Find where the given text appears and provide that cell's center as [x, y] coordinate. 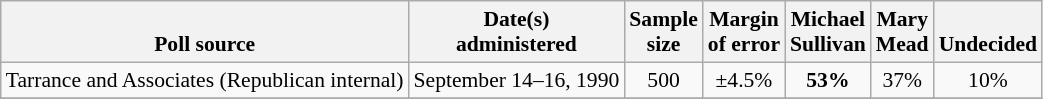
Samplesize [663, 32]
September 14–16, 1990 [517, 80]
Date(s)administered [517, 32]
MichaelSullivan [828, 32]
Tarrance and Associates (Republican internal) [205, 80]
Marginof error [744, 32]
Undecided [988, 32]
10% [988, 80]
MaryMead [902, 32]
500 [663, 80]
±4.5% [744, 80]
Poll source [205, 32]
37% [902, 80]
53% [828, 80]
